For the text-containing cell, return its midpoint in (x, y) coordinate format. 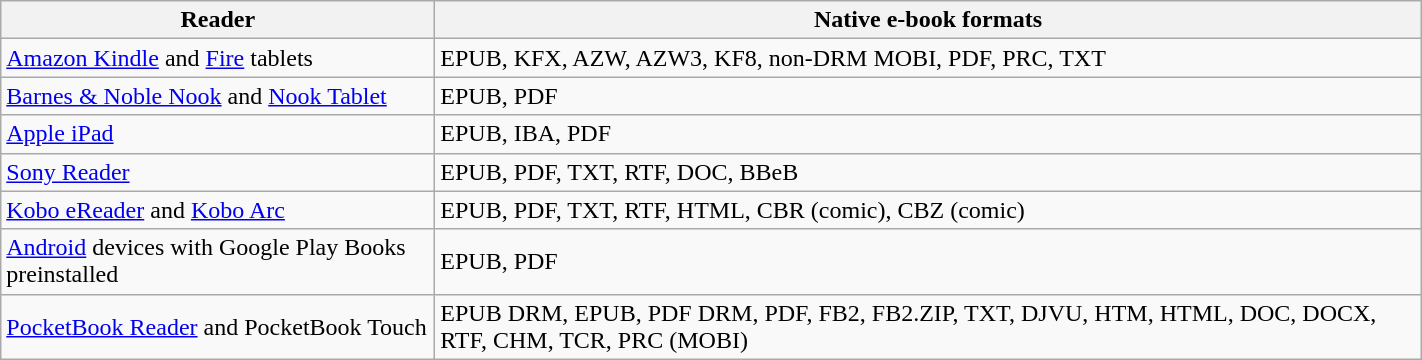
Reader (218, 20)
PocketBook Reader and PocketBook Touch (218, 326)
Sony Reader (218, 172)
Kobo eReader and Kobo Arc (218, 210)
EPUB, KFX, AZW, AZW3, KF8, non-DRM MOBI, PDF, PRC, TXT (928, 58)
EPUB DRM, EPUB, PDF DRM, PDF, FB2, FB2.ZIP, TXT, DJVU, HTM, HTML, DOC, DOCX, RTF, CHM, TCR, PRC (MOBI) (928, 326)
EPUB, IBA, PDF (928, 134)
Android devices with Google Play Books preinstalled (218, 262)
Apple iPad (218, 134)
Barnes & Noble Nook and Nook Tablet (218, 96)
EPUB, PDF, TXT, RTF, DOC, BBeB (928, 172)
Native e-book formats (928, 20)
Amazon Kindle and Fire tablets (218, 58)
EPUB, PDF, TXT, RTF, HTML, CBR (comic), CBZ (comic) (928, 210)
